Find where the given text appears and provide that cell's center as (X, Y) coordinate. 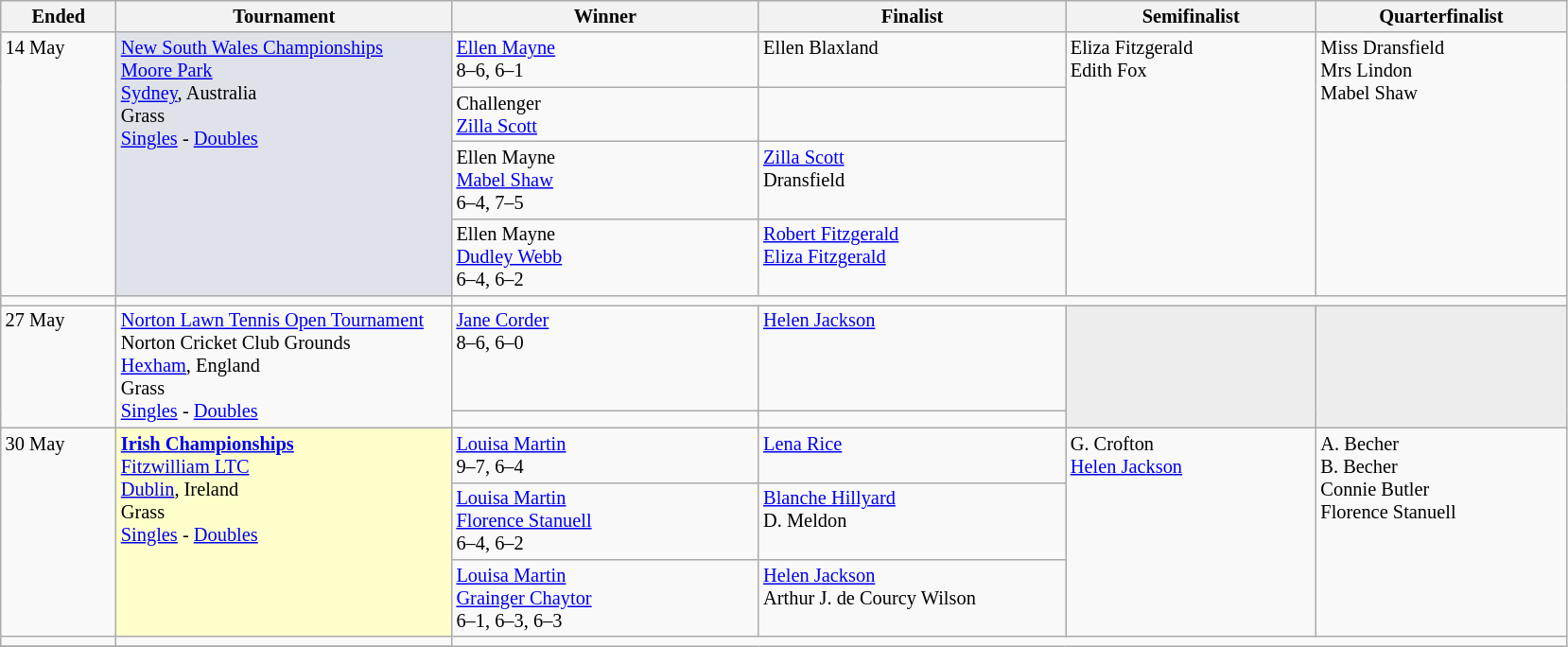
Jane Corder8–6, 6–0 (605, 358)
Ellen Mayne8–6, 6–1 (605, 60)
Ellen Blaxland (912, 60)
Zilla Scott Dransfield (912, 180)
Blanche Hillyard D. Meldon (912, 521)
27 May (59, 366)
Helen Jackson Arthur J. de Courcy Wilson (912, 598)
Ellen Mayne Dudley Webb6–4, 6–2 (605, 257)
Tournament (284, 16)
New South Wales ChampionshipsMoore Park Sydney, AustraliaGrassSingles - Doubles (284, 165)
A. Becher B. Becher Connie Butler Florence Stanuell (1441, 532)
Ended (59, 16)
Louisa Martin9–7, 6–4 (605, 455)
Norton Lawn Tennis Open TournamentNorton Cricket Club GroundsHexham, EnglandGrassSingles - Doubles (284, 366)
Finalist (912, 16)
Challenger Zilla Scott (605, 114)
Robert Fitzgerald Eliza Fitzgerald (912, 257)
Winner (605, 16)
Eliza Fitzgerald Edith Fox (1192, 165)
30 May (59, 532)
Quarterfinalist (1441, 16)
Ellen Mayne Mabel Shaw6–4, 7–5 (605, 180)
Louisa Martin Grainger Chaytor6–1, 6–3, 6–3 (605, 598)
G. Crofton Helen Jackson (1192, 532)
Louisa Martin Florence Stanuell6–4, 6–2 (605, 521)
14 May (59, 165)
Lena Rice (912, 455)
Irish ChampionshipsFitzwilliam LTCDublin, IrelandGrassSingles - Doubles (284, 532)
Helen Jackson (912, 358)
Miss Dransfield Mrs Lindon Mabel Shaw (1441, 165)
Semifinalist (1192, 16)
